Scan for the cell matching the given text and deliver its [X, Y] coordinate at center. 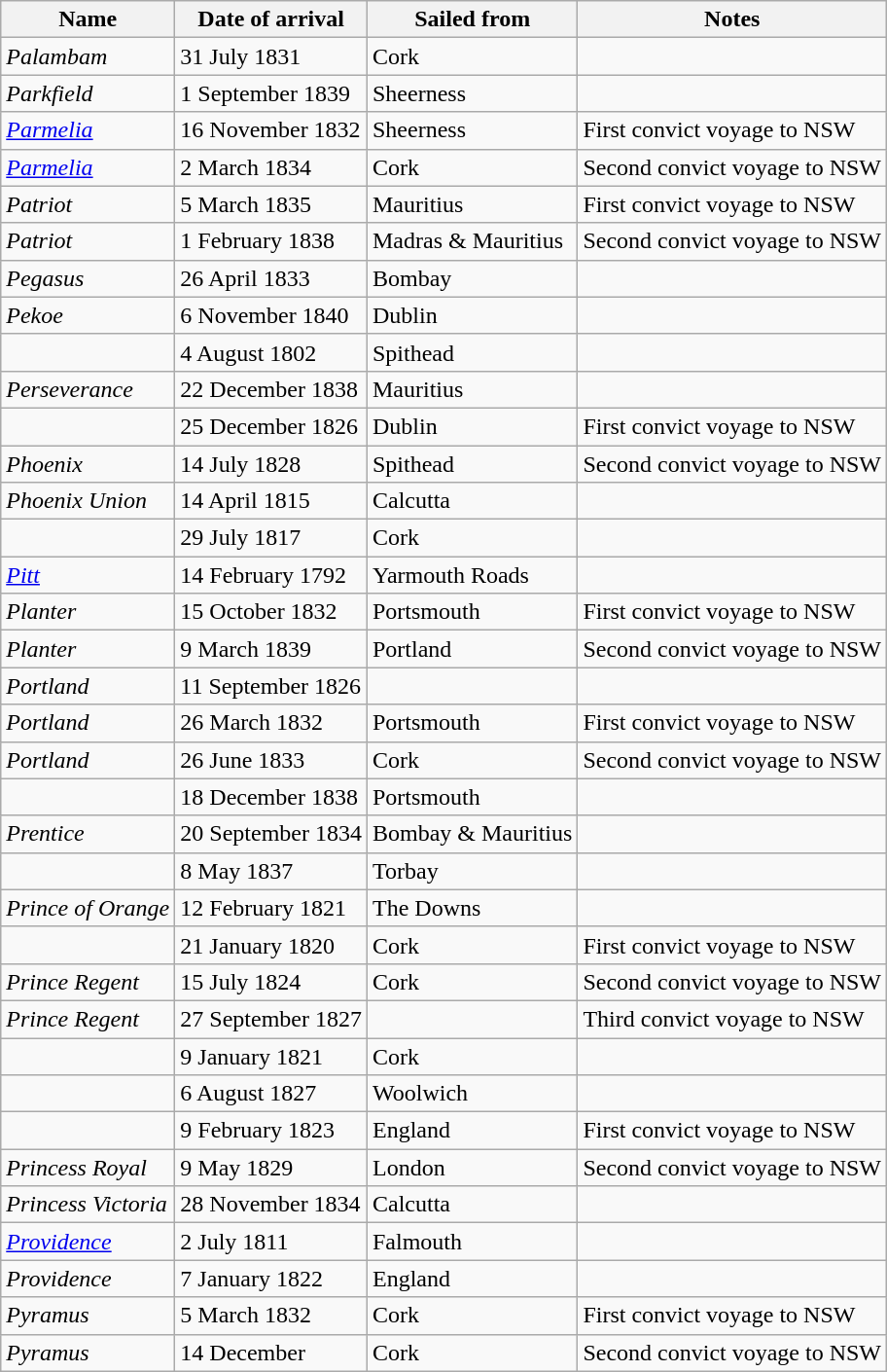
Sailed from [472, 19]
Perseverance [88, 389]
25 December 1826 [271, 426]
2 July 1811 [271, 1242]
Pekoe [88, 315]
Pegasus [88, 278]
Madras & Mauritius [472, 241]
16 November 1832 [271, 130]
7 January 1822 [271, 1279]
London [472, 1168]
Palambam [88, 56]
Prentice [88, 834]
11 September 1826 [271, 686]
Phoenix [88, 464]
Parkfield [88, 93]
1 February 1838 [271, 241]
Pitt [88, 575]
26 June 1833 [271, 760]
29 July 1817 [271, 538]
9 March 1839 [271, 649]
14 July 1828 [271, 464]
5 March 1832 [271, 1316]
21 January 1820 [271, 945]
14 April 1815 [271, 501]
9 January 1821 [271, 1056]
Date of arrival [271, 19]
28 November 1834 [271, 1205]
Bombay [472, 278]
22 December 1838 [271, 389]
31 July 1831 [271, 56]
Phoenix Union [88, 501]
15 July 1824 [271, 982]
1 September 1839 [271, 93]
5 March 1835 [271, 204]
8 May 1837 [271, 871]
27 September 1827 [271, 1019]
26 April 1833 [271, 278]
14 February 1792 [271, 575]
6 August 1827 [271, 1094]
2 March 1834 [271, 167]
20 September 1834 [271, 834]
26 March 1832 [271, 723]
4 August 1802 [271, 352]
6 November 1840 [271, 315]
Princess Royal [88, 1168]
15 October 1832 [271, 612]
9 February 1823 [271, 1131]
12 February 1821 [271, 908]
9 May 1829 [271, 1168]
Bombay & Mauritius [472, 834]
Princess Victoria [88, 1205]
Third convict voyage to NSW [732, 1019]
Prince of Orange [88, 908]
Notes [732, 19]
18 December 1838 [271, 797]
14 December [271, 1353]
The Downs [472, 908]
Yarmouth Roads [472, 575]
Name [88, 19]
Falmouth [472, 1242]
Woolwich [472, 1094]
Torbay [472, 871]
